Search for the cell housing the specified text and yield its (X, Y) center coordinate. 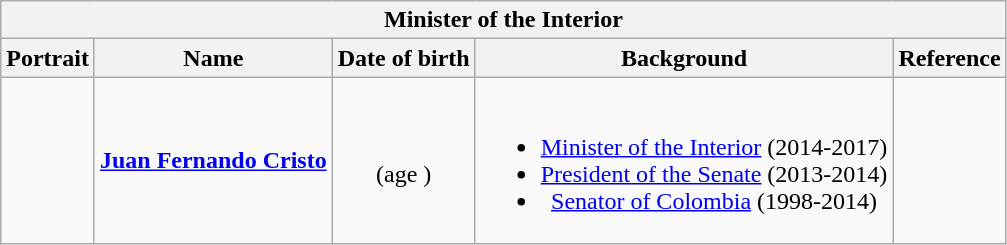
Portrait (48, 58)
Date of birth (404, 58)
Background (684, 58)
Minister of the Interior (504, 20)
Name (213, 58)
Reference (950, 58)
(age ) (404, 160)
Juan Fernando Cristo (213, 160)
Minister of the Interior (2014-2017)President of the Senate (2013-2014)Senator of Colombia (1998-2014) (684, 160)
